Find where the given text appears and provide that cell's center as (x, y) coordinate. 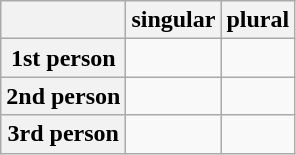
plural (258, 20)
1st person (64, 58)
singular (174, 20)
2nd person (64, 96)
3rd person (64, 134)
